Return (x, y) of the center of cell containing provided text 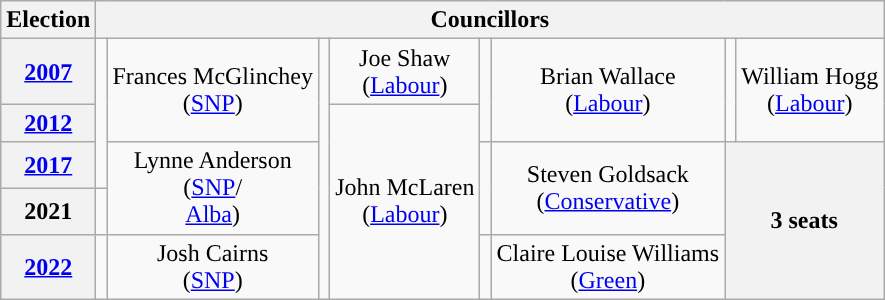
John McLaren(Labour) (405, 202)
William Hogg(Labour) (810, 90)
Claire Louise Williams(Green) (608, 266)
Election (48, 20)
2021 (48, 211)
Joe Shaw(Labour) (405, 72)
Lynne Anderson(SNP/Alba) (213, 188)
Councillors (490, 20)
Josh Cairns(SNP) (213, 266)
2007 (48, 72)
2017 (48, 165)
3 seats (804, 220)
Brian Wallace(Labour) (608, 90)
2022 (48, 266)
Frances McGlinchey(SNP) (213, 90)
2012 (48, 123)
Steven Goldsack(Conservative) (608, 188)
